Detect which cell encompasses the target text, then output its [X, Y] center coordinate. 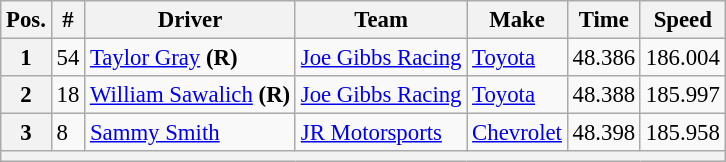
William Sawalich (R) [190, 95]
2 [26, 95]
# [68, 20]
Sammy Smith [190, 133]
48.388 [604, 95]
Speed [682, 20]
Make [517, 20]
185.997 [682, 95]
48.386 [604, 58]
18 [68, 95]
Driver [190, 20]
1 [26, 58]
3 [26, 133]
185.958 [682, 133]
Pos. [26, 20]
48.398 [604, 133]
Team [380, 20]
Taylor Gray (R) [190, 58]
54 [68, 58]
186.004 [682, 58]
JR Motorsports [380, 133]
8 [68, 133]
Time [604, 20]
Chevrolet [517, 133]
